Pinpoint the cell where the given text exists, returning its (X, Y) midpoint coordinate. 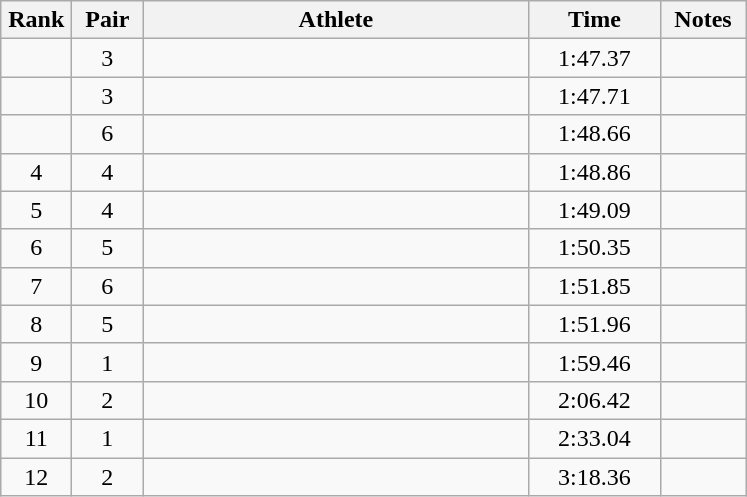
Notes (703, 20)
Pair (108, 20)
1:48.66 (594, 134)
1:49.09 (594, 210)
1:47.71 (594, 96)
1:59.46 (594, 362)
1:48.86 (594, 172)
1:47.37 (594, 58)
2:33.04 (594, 438)
8 (36, 324)
11 (36, 438)
1:51.96 (594, 324)
12 (36, 477)
Time (594, 20)
7 (36, 286)
Athlete (336, 20)
Rank (36, 20)
1:50.35 (594, 248)
1:51.85 (594, 286)
9 (36, 362)
2:06.42 (594, 400)
10 (36, 400)
3:18.36 (594, 477)
